Return the [X, Y] coordinate for the center point of the cell that contains the specified text.  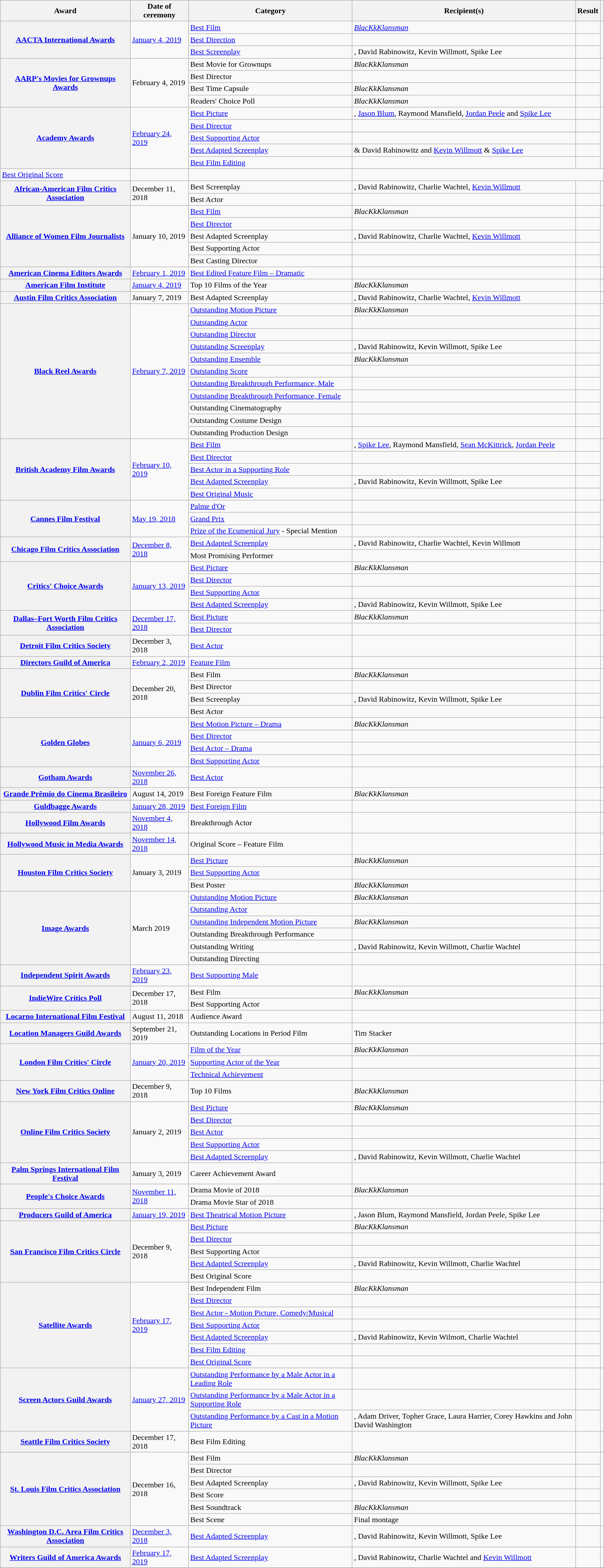
Outstanding Directing [270, 959]
February 4, 2019 [159, 83]
Feature Film [270, 662]
Grand Prix [270, 518]
New York Film Critics Online [65, 1091]
Outstanding Production Design [270, 433]
Dallas–Fort Worth Film Critics Association [65, 623]
Outstanding Breakthrough Performance, Male [270, 384]
Chicago Film Critics Association [65, 549]
March 2019 [159, 928]
Award [65, 11]
Hollywood Film Awards [65, 823]
Critics' Choice Awards [65, 586]
Houston Film Critics Society [65, 873]
Top 10 Films of the Year [270, 285]
January 27, 2019 [159, 1400]
December 11, 2018 [159, 193]
Satellite Awards [65, 1325]
Dublin Film Critics' Circle [65, 693]
February 24, 2019 [159, 138]
August 14, 2019 [159, 794]
Best Direction [270, 40]
January 7, 2019 [159, 297]
Image Awards [65, 928]
Best Score [270, 1495]
, David Rabinowitz, Charlie Wachtel and Kevin Willmott [464, 1557]
People's Choice Awards [65, 1196]
Washington D.C. Area Film Critics Association [65, 1536]
December 8, 2018 [159, 549]
January 19, 2019 [159, 1215]
Best Original Music [270, 494]
Alliance of Women Film Journalists [65, 236]
Original Score – Feature Film [270, 844]
San Francisco Film Critics Circle [65, 1251]
Online Film Critics Society [65, 1132]
February 2, 2019 [159, 662]
Producers Guild of America [65, 1215]
Austin Film Critics Association [65, 297]
Best Scene [270, 1520]
September 21, 2019 [159, 1033]
February 23, 2019 [159, 975]
Final montage [464, 1520]
Top 10 Films [270, 1091]
Result [588, 11]
Palm Springs International Film Festival [65, 1173]
British Academy Film Awards [65, 469]
Gotham Awards [65, 778]
Best Casting Director [270, 261]
Outstanding Score [270, 371]
January 10, 2019 [159, 236]
May 19, 2018 [159, 518]
Recipient(s) [464, 11]
Outstanding Breakthrough Performance [270, 934]
Palme d'Or [270, 506]
Best Foreign Feature Film [270, 794]
Outstanding Costume Design [270, 420]
Best Time Capsule [270, 89]
Most Promising Performer [270, 555]
January 13, 2019 [159, 586]
Best Edited Feature Film – Dramatic [270, 273]
, David Rabinowitz, Kevin Wilmott, Charlie Wachtel [464, 1337]
Outstanding Performance by a Male Actor in a Leading Role [270, 1378]
November 14, 2018 [159, 844]
Screen Actors Guild Awards [65, 1400]
January 28, 2019 [159, 806]
American Cinema Editors Awards [65, 273]
Readers' Choice Poll [270, 101]
February 1, 2019 [159, 273]
February 7, 2019 [159, 371]
November 11, 2018 [159, 1196]
Cannes Film Festival [65, 518]
November 26, 2018 [159, 778]
, Spike Lee, Raymond Mansfield, Sean McKittrick, Jordan Peele [464, 445]
IndieWire Critics Poll [65, 998]
Detroit Film Critics Society [65, 646]
Best Movie for Grownups [270, 64]
Technical Achievement [270, 1074]
AACTA International Awards [65, 40]
Academy Awards [65, 138]
Golden Globes [65, 742]
Outstanding Independent Motion Picture [270, 922]
Best Actor – Drama [270, 748]
Location Managers Guild Awards [65, 1033]
Writers Guild of America Awards [65, 1557]
Breakthrough Actor [270, 823]
Seattle Film Critics Society [65, 1442]
Prize of the Ecumenical Jury - Special Mention [270, 531]
, Jason Blum, Raymond Mansfield, Jordan Peele, Spike Lee [464, 1215]
Supporting Actor of the Year [270, 1062]
Grande Prêmio do Cinema Brasileiro [65, 794]
Drama Movie Star of 2018 [270, 1202]
, Adam Driver, Topher Grace, Laura Harrier, Corey Hawkins and John David Washington [464, 1420]
Best Motion Picture – Drama [270, 724]
Date of ceremony [159, 11]
& David Rabinowitz and Kevin Willmott & Spike Lee [464, 150]
Best Soundtrack [270, 1507]
Hollywood Music in Media Awards [65, 844]
December 20, 2018 [159, 693]
Category [270, 11]
American Film Institute [65, 285]
January 2, 2019 [159, 1132]
Outstanding Locations in Period Film [270, 1033]
January 20, 2019 [159, 1062]
Black Reel Awards [65, 371]
Outstanding Screenplay [270, 347]
Film of the Year [270, 1050]
Outstanding Performance by a Cast in a Motion Picture [270, 1420]
Outstanding Director [270, 334]
Outstanding Writing [270, 946]
Outstanding Breakthrough Performance, Female [270, 396]
Audience Award [270, 1017]
August 11, 2018 [159, 1017]
St. Louis Film Critics Association [65, 1489]
December 16, 2018 [159, 1489]
Best Actor - Motion Picture, Comedy/Musical [270, 1313]
Outstanding Cinematography [270, 408]
Best Foreign Film [270, 806]
Outstanding Performance by a Male Actor in a Supporting Role [270, 1400]
Directors Guild of America [65, 662]
African-American Film Critics Association [65, 193]
Best Poster [270, 885]
Career Achievement Award [270, 1173]
, Jason Blum, Raymond Mansfield, Jordan Peele and Spike Lee [464, 113]
AARP's Movies for Grownups Awards [65, 83]
Independent Spirit Awards [65, 975]
Best Supporting Male [270, 975]
London Film Critics' Circle [65, 1062]
Locarno International Film Festival [65, 1017]
Drama Movie of 2018 [270, 1190]
January 6, 2019 [159, 742]
Best Actor in a Supporting Role [270, 469]
November 4, 2018 [159, 823]
Best Theatrical Motion Picture [270, 1215]
February 10, 2019 [159, 469]
Best Independent Film [270, 1288]
Outstanding Ensemble [270, 359]
Guldbagge Awards [65, 806]
Tim Stacker [464, 1033]
